Capture the cell that displays the provided text and extract its [X, Y] central coordinate. 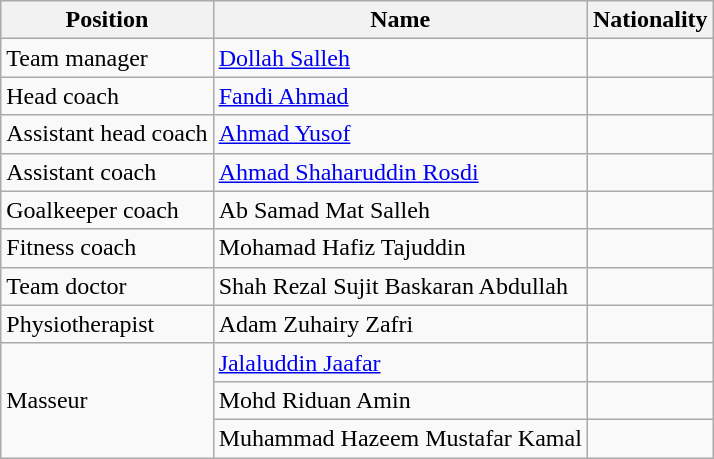
Team manager [107, 58]
Jalaluddin Jaafar [400, 362]
Name [400, 20]
Assistant head coach [107, 134]
Fandi Ahmad [400, 96]
Masseur [107, 400]
Ahmad Shaharuddin Rosdi [400, 172]
Mohamad Hafiz Tajuddin [400, 248]
Muhammad Hazeem Mustafar Kamal [400, 438]
Ahmad Yusof [400, 134]
Position [107, 20]
Physiotherapist [107, 324]
Assistant coach [107, 172]
Head coach [107, 96]
Goalkeeper coach [107, 210]
Mohd Riduan Amin [400, 400]
Ab Samad Mat Salleh [400, 210]
Adam Zuhairy Zafri [400, 324]
Dollah Salleh [400, 58]
Team doctor [107, 286]
Fitness coach [107, 248]
Nationality [650, 20]
Shah Rezal Sujit Baskaran Abdullah [400, 286]
